Output the (x, y) coordinate of the center of the cell containing the given text.  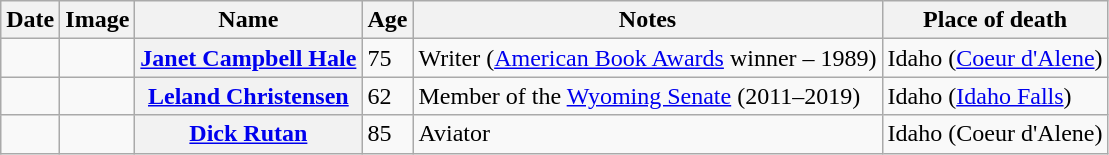
Writer (American Book Awards winner – 1989) (648, 58)
Idaho (Idaho Falls) (995, 96)
85 (388, 134)
Image (98, 20)
75 (388, 58)
Leland Christensen (248, 96)
Date (30, 20)
Member of the Wyoming Senate (2011–2019) (648, 96)
Janet Campbell Hale (248, 58)
Dick Rutan (248, 134)
Aviator (648, 134)
Place of death (995, 20)
62 (388, 96)
Age (388, 20)
Notes (648, 20)
Name (248, 20)
